For the text-containing cell, return its midpoint in [X, Y] coordinate format. 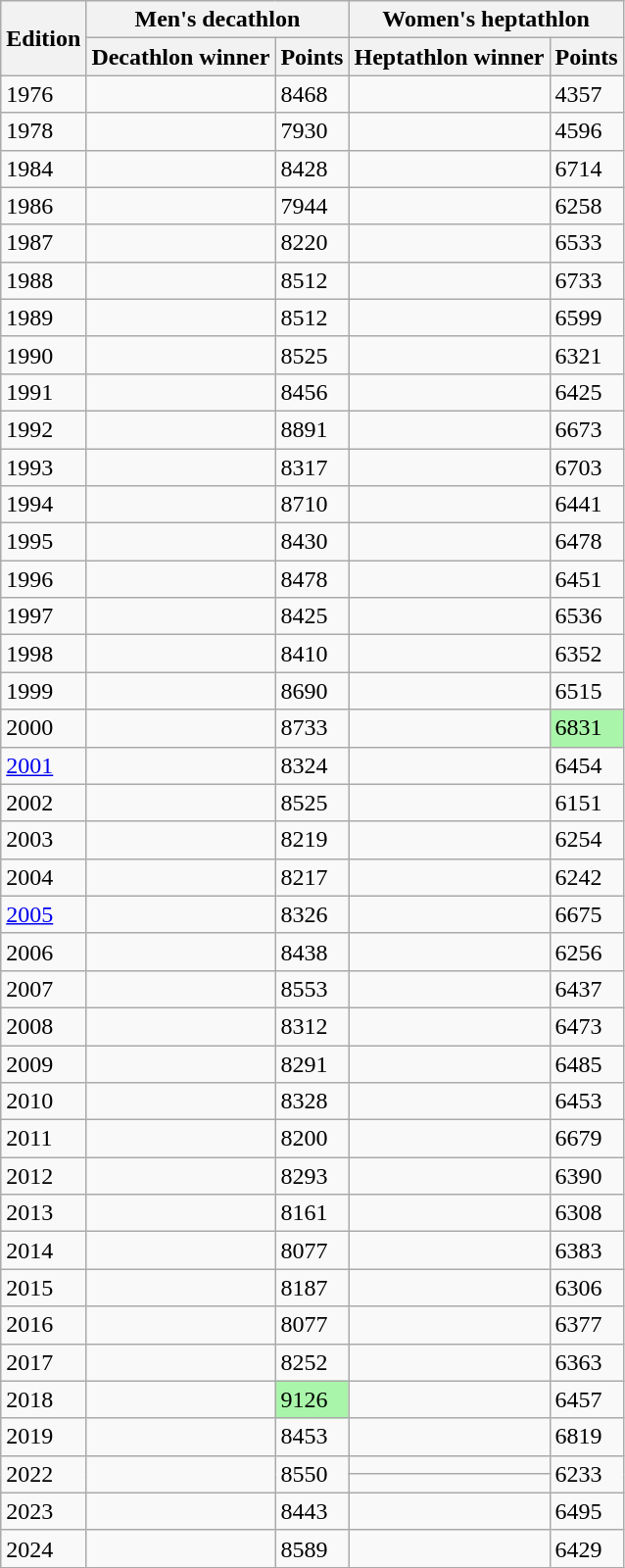
8324 [312, 765]
6306 [586, 1288]
6831 [586, 728]
2011 [43, 1139]
1992 [43, 429]
8187 [312, 1288]
6733 [586, 280]
6819 [586, 1437]
Decathlon winner [180, 57]
6515 [586, 691]
6429 [586, 1548]
1995 [43, 542]
6673 [586, 429]
1989 [43, 318]
6679 [586, 1139]
8468 [312, 94]
8710 [312, 505]
4596 [586, 131]
1999 [43, 691]
6383 [586, 1250]
2018 [43, 1399]
Men's decathlon [217, 20]
1993 [43, 467]
8478 [312, 579]
8425 [312, 616]
6454 [586, 765]
2016 [43, 1325]
8589 [312, 1548]
8293 [312, 1176]
6703 [586, 467]
8690 [312, 691]
6441 [586, 505]
8550 [312, 1474]
8328 [312, 1102]
6473 [586, 1026]
1996 [43, 579]
6321 [586, 355]
8219 [312, 840]
2010 [43, 1102]
6714 [586, 169]
8430 [312, 542]
1990 [43, 355]
6377 [586, 1325]
8428 [312, 169]
2002 [43, 803]
9126 [312, 1399]
8217 [312, 877]
2014 [43, 1250]
6457 [586, 1399]
1988 [43, 280]
6437 [586, 989]
7944 [312, 206]
8891 [312, 429]
8326 [312, 914]
6233 [586, 1474]
6425 [586, 392]
1987 [43, 243]
6675 [586, 914]
8252 [312, 1362]
1994 [43, 505]
8312 [312, 1026]
6599 [586, 318]
6495 [586, 1511]
1997 [43, 616]
4357 [586, 94]
2008 [43, 1026]
2023 [43, 1511]
2000 [43, 728]
8443 [312, 1511]
6453 [586, 1102]
8161 [312, 1213]
6536 [586, 616]
8200 [312, 1139]
6308 [586, 1213]
1978 [43, 131]
Women's heptathlon [486, 20]
8410 [312, 654]
Heptathlon winner [449, 57]
8453 [312, 1437]
2007 [43, 989]
2024 [43, 1548]
6256 [586, 952]
Edition [43, 38]
6485 [586, 1063]
6390 [586, 1176]
6478 [586, 542]
2001 [43, 765]
6258 [586, 206]
2013 [43, 1213]
2009 [43, 1063]
1986 [43, 206]
2012 [43, 1176]
1998 [43, 654]
1976 [43, 94]
1984 [43, 169]
6242 [586, 877]
2006 [43, 952]
2019 [43, 1437]
2017 [43, 1362]
8220 [312, 243]
6451 [586, 579]
6533 [586, 243]
2005 [43, 914]
8553 [312, 989]
6254 [586, 840]
8733 [312, 728]
6151 [586, 803]
8438 [312, 952]
2022 [43, 1474]
2003 [43, 840]
8317 [312, 467]
2015 [43, 1288]
7930 [312, 131]
6352 [586, 654]
6363 [586, 1362]
8291 [312, 1063]
8456 [312, 392]
1991 [43, 392]
2004 [43, 877]
